Extract the (x, y) coordinate from the center of the cell holding the provided text.  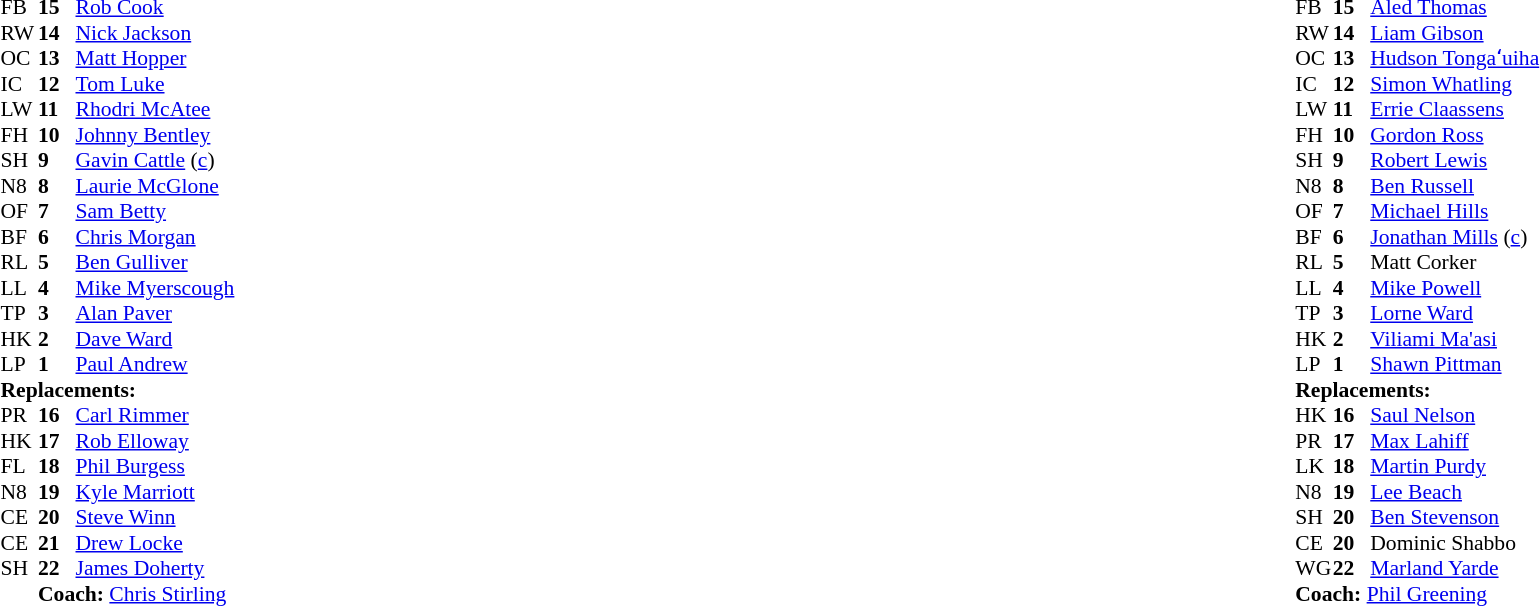
Laurie McGlone (156, 186)
Martin Purdy (1454, 467)
Nick Jackson (156, 33)
Alan Paver (156, 313)
Saul Nelson (1454, 415)
Phil Burgess (156, 467)
Kyle Marriott (156, 492)
Simon Whatling (1454, 84)
Drew Locke (156, 543)
Steve Winn (156, 517)
Sam Betty (156, 211)
Chris Morgan (156, 237)
Lorne Ward (1454, 313)
LK (1314, 467)
Liam Gibson (1454, 33)
Mike Powell (1454, 288)
Rhodri McAtee (156, 109)
Johnny Bentley (156, 135)
Robert Lewis (1454, 161)
Gavin Cattle (c) (156, 161)
Ben Russell (1454, 186)
Mike Myerscough (156, 288)
Matt Corker (1454, 263)
Carl Rimmer (156, 415)
WG (1314, 569)
Viliami Ma'asi (1454, 339)
Michael Hills (1454, 211)
Ben Gulliver (156, 263)
Hudson Tongaʻuiha (1454, 59)
Marland Yarde (1454, 569)
Tom Luke (156, 84)
Dominic Shabbo (1454, 543)
Jonathan Mills (c) (1454, 237)
Matt Hopper (156, 59)
Gordon Ross (1454, 135)
James Doherty (156, 569)
Max Lahiff (1454, 441)
Errie Claassens (1454, 109)
Shawn Pittman (1454, 365)
Rob Elloway (156, 441)
Dave Ward (156, 339)
Paul Andrew (156, 365)
Ben Stevenson (1454, 517)
FL (19, 467)
Lee Beach (1454, 492)
21 (57, 543)
